Scan for the cell matching the given text and deliver its [x, y] coordinate at center. 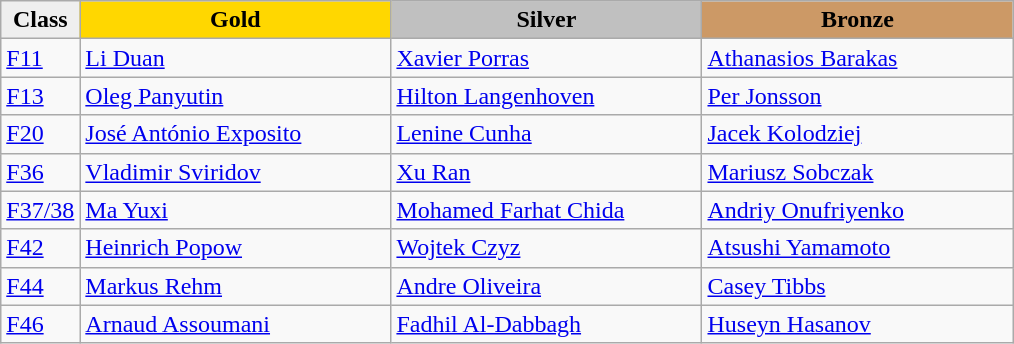
Lenine Cunha [546, 134]
Mohamed Farhat Chida [546, 210]
Vladimir Sviridov [236, 172]
Gold [236, 20]
F13 [40, 96]
Class [40, 20]
Bronze [858, 20]
Li Duan [236, 58]
Huseyn Hasanov [858, 324]
Silver [546, 20]
Markus Rehm [236, 286]
Per Jonsson [858, 96]
Athanasios Barakas [858, 58]
F44 [40, 286]
F36 [40, 172]
Andriy Onufriyenko [858, 210]
Atsushi Yamamoto [858, 248]
Andre Oliveira [546, 286]
Oleg Panyutin [236, 96]
F42 [40, 248]
Casey Tibbs [858, 286]
Mariusz Sobczak [858, 172]
Arnaud Assoumani [236, 324]
Jacek Kolodziej [858, 134]
Wojtek Czyz [546, 248]
Heinrich Popow [236, 248]
Xu Ran [546, 172]
Hilton Langenhoven [546, 96]
F37/38 [40, 210]
Xavier Porras [546, 58]
Ma Yuxi [236, 210]
F46 [40, 324]
F20 [40, 134]
Fadhil Al-Dabbagh [546, 324]
José António Exposito [236, 134]
F11 [40, 58]
